Detect which cell encompasses the target text, then output its (X, Y) center coordinate. 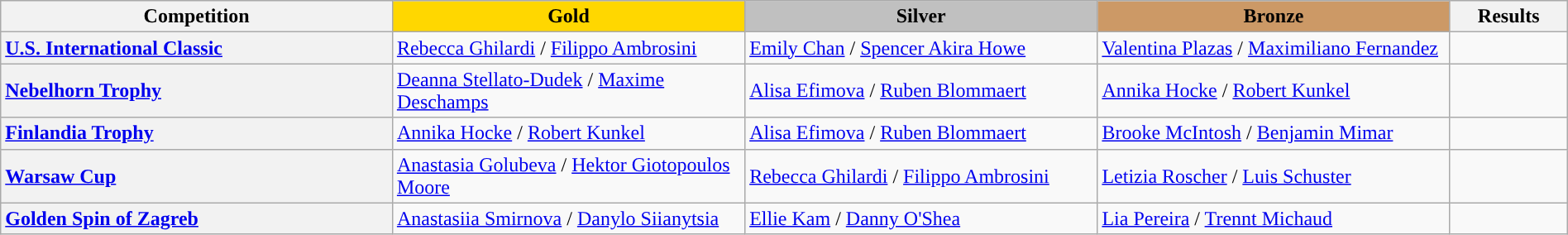
Anastasia Golubeva / Hektor Giotopoulos Moore (568, 175)
Emily Chan / Spencer Akira Howe (921, 48)
Competition (197, 17)
Lia Pereira / Trennt Michaud (1274, 218)
U.S. International Classic (197, 48)
Finlandia Trophy (197, 133)
Brooke McIntosh / Benjamin Mimar (1274, 133)
Anastasiia Smirnova / Danylo Siianytsia (568, 218)
Silver (921, 17)
Valentina Plazas / Maximiliano Fernandez (1274, 48)
Letizia Roscher / Luis Schuster (1274, 175)
Deanna Stellato-Dudek / Maxime Deschamps (568, 91)
Gold (568, 17)
Results (1508, 17)
Bronze (1274, 17)
Warsaw Cup (197, 175)
Golden Spin of Zagreb (197, 218)
Ellie Kam / Danny O'Shea (921, 218)
Nebelhorn Trophy (197, 91)
